Pinpoint the cell where the given text exists, returning its [x, y] midpoint coordinate. 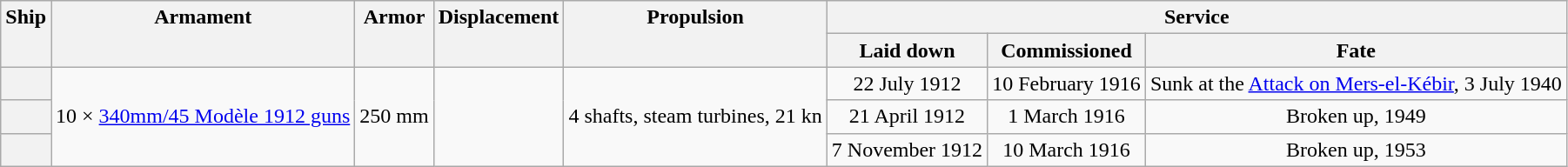
Fate [1356, 50]
Displacement [499, 34]
Service [1196, 17]
10 March 1916 [1067, 150]
10 × 340mm/45 Modèle 1912 guns [204, 117]
4 shafts, steam turbines, 21 kn [695, 117]
Sunk at the Attack on Mers-el-Kébir, 3 July 1940 [1356, 83]
Propulsion [695, 34]
Ship [26, 34]
Broken up, 1953 [1356, 150]
21 April 1912 [907, 117]
10 February 1916 [1067, 83]
Armor [394, 34]
Laid down [907, 50]
7 November 1912 [907, 150]
250 mm [394, 117]
Armament [204, 34]
Broken up, 1949 [1356, 117]
1 March 1916 [1067, 117]
22 July 1912 [907, 83]
Commissioned [1067, 50]
